For the text-containing cell, return its midpoint in (X, Y) coordinate format. 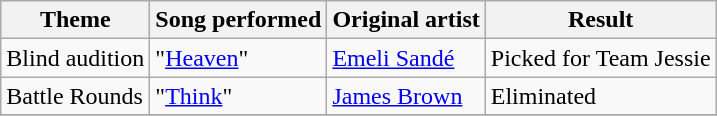
Original artist (406, 20)
Battle Rounds (76, 96)
Result (600, 20)
Emeli Sandé (406, 58)
Theme (76, 20)
"Heaven" (238, 58)
Song performed (238, 20)
Eliminated (600, 96)
Picked for Team Jessie (600, 58)
"Think" (238, 96)
Blind audition (76, 58)
James Brown (406, 96)
